Capture the cell that displays the provided text and extract its (X, Y) central coordinate. 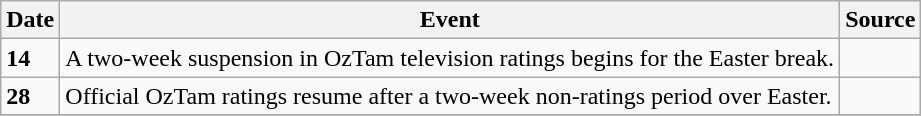
A two-week suspension in OzTam television ratings begins for the Easter break. (450, 58)
Date (30, 20)
14 (30, 58)
28 (30, 96)
Event (450, 20)
Source (880, 20)
Official OzTam ratings resume after a two-week non-ratings period over Easter. (450, 96)
